For the text-containing cell, return its midpoint in [x, y] coordinate format. 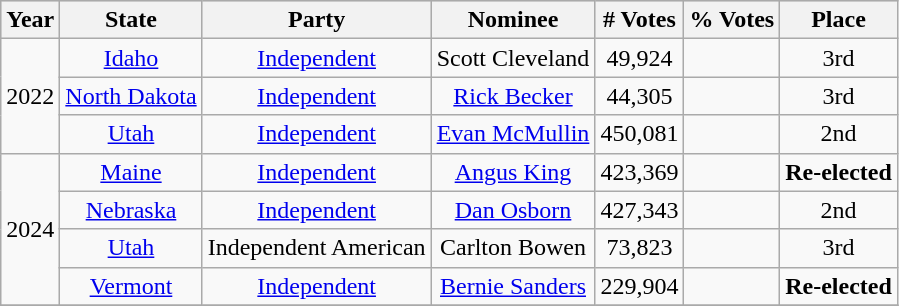
Vermont [131, 286]
Party [316, 20]
% Votes [732, 20]
State [131, 20]
Maine [131, 172]
Place [839, 20]
2024 [30, 229]
2022 [30, 96]
Angus King [513, 172]
# Votes [640, 20]
427,343 [640, 210]
Nebraska [131, 210]
229,904 [640, 286]
Evan McMullin [513, 134]
Rick Becker [513, 96]
Dan Osborn [513, 210]
Bernie Sanders [513, 286]
Idaho [131, 58]
73,823 [640, 248]
Year [30, 20]
Scott Cleveland [513, 58]
North Dakota [131, 96]
Independent American [316, 248]
44,305 [640, 96]
Carlton Bowen [513, 248]
49,924 [640, 58]
Nominee [513, 20]
450,081 [640, 134]
423,369 [640, 172]
